Locate the cell with the specified text and output its [x, y] center coordinate. 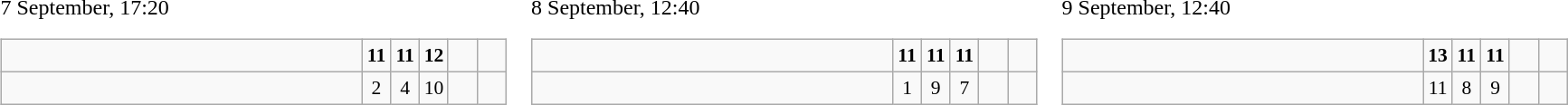
13 [1438, 56]
7 [965, 88]
10 [434, 88]
8 [1467, 88]
4 [405, 88]
12 [434, 56]
2 [376, 88]
1 [908, 88]
